Search for the cell housing the specified text and yield its [x, y] center coordinate. 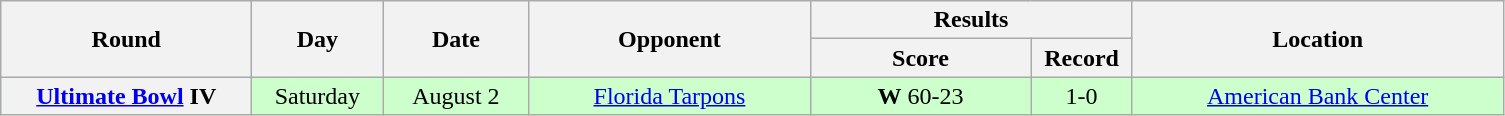
Location [1318, 39]
American Bank Center [1318, 96]
1-0 [1082, 96]
Record [1082, 58]
W 60-23 [920, 96]
Opponent [670, 39]
Results [971, 20]
Day [318, 39]
Score [920, 58]
Florida Tarpons [670, 96]
Ultimate Bowl IV [126, 96]
Date [456, 39]
Round [126, 39]
Saturday [318, 96]
August 2 [456, 96]
